From the cell containing the given text, extract its center point as [x, y] coordinate. 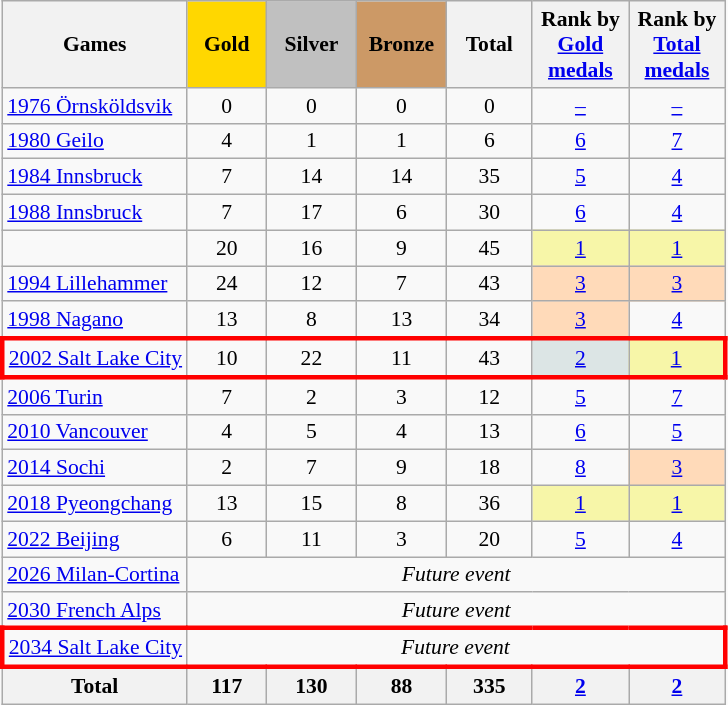
1998 Nagano [94, 320]
16 [311, 248]
88 [401, 686]
130 [311, 686]
10 [226, 358]
2018 Pyeongchang [94, 504]
117 [226, 686]
18 [489, 468]
2014 Sochi [94, 468]
Silver [311, 44]
2006 Turin [94, 396]
Games [94, 44]
34 [489, 320]
Rank by Gold medals [580, 44]
1988 Innsbruck [94, 213]
2010 Vancouver [94, 432]
1984 Innsbruck [94, 177]
2034 Salt Lake City [94, 648]
22 [311, 358]
335 [489, 686]
Rank by Total medals [678, 44]
Bronze [401, 44]
15 [311, 504]
30 [489, 213]
17 [311, 213]
2030 French Alps [94, 611]
2002 Salt Lake City [94, 358]
24 [226, 284]
35 [489, 177]
1994 Lillehammer [94, 284]
1976 Örnsköldsvik [94, 106]
1980 Geilo [94, 141]
2022 Beijing [94, 539]
Gold [226, 44]
36 [489, 504]
2026 Milan-Cortina [94, 575]
45 [489, 248]
